From the cell containing the given text, extract its center point as (X, Y) coordinate. 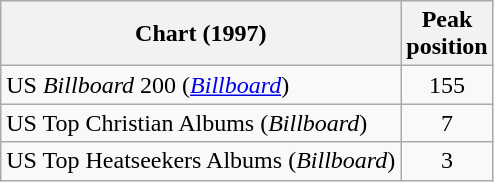
155 (447, 85)
Peakposition (447, 34)
7 (447, 123)
Chart (1997) (201, 34)
US Billboard 200 (Billboard) (201, 85)
US Top Christian Albums (Billboard) (201, 123)
3 (447, 161)
US Top Heatseekers Albums (Billboard) (201, 161)
